Search for the cell housing the specified text and yield its (X, Y) center coordinate. 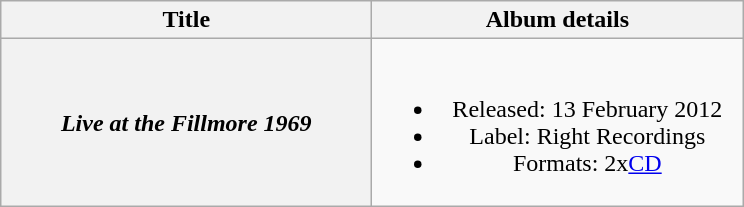
Live at the Fillmore 1969 (186, 122)
Released: 13 February 2012Label: Right RecordingsFormats: 2xCD (558, 122)
Album details (558, 20)
Title (186, 20)
